Provide the [x, y] coordinate of the cell's center where the given text is located.  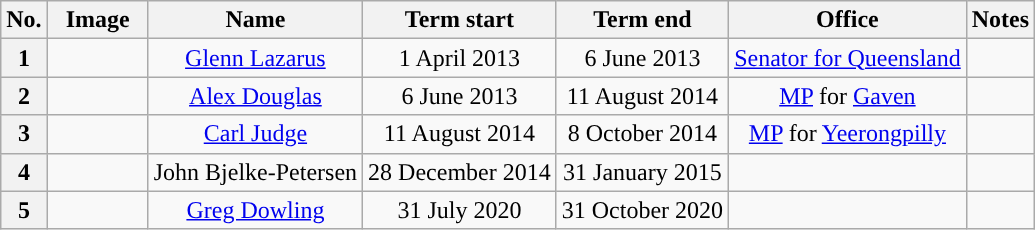
Image [98, 20]
31 July 2020 [460, 210]
MP for Yeerongpilly [848, 134]
5 [24, 210]
8 October 2014 [642, 134]
Alex Douglas [255, 96]
31 October 2020 [642, 210]
No. [24, 20]
Office [848, 20]
Carl Judge [255, 134]
Glenn Lazarus [255, 58]
Name [255, 20]
4 [24, 172]
Term end [642, 20]
1 [24, 58]
1 April 2013 [460, 58]
John Bjelke-Petersen [255, 172]
2 [24, 96]
Term start [460, 20]
28 December 2014 [460, 172]
Senator for Queensland [848, 58]
MP for Gaven [848, 96]
31 January 2015 [642, 172]
Notes [1000, 20]
Greg Dowling [255, 210]
3 [24, 134]
